Find where the given text appears and provide that cell's center as [x, y] coordinate. 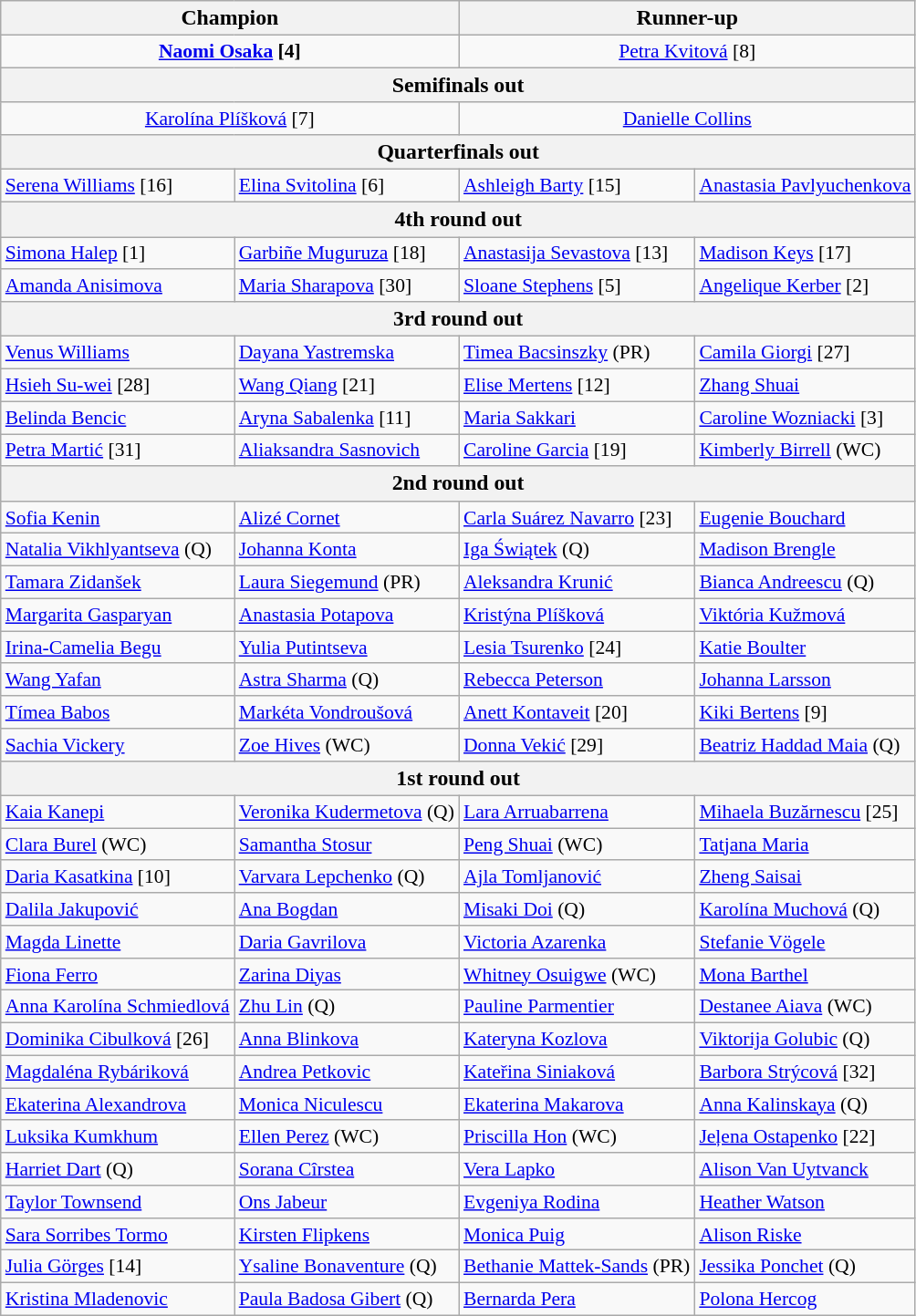
Kiki Bertens [9] [805, 712]
Jessika Ponchet (Q) [805, 1267]
Kirsten Flipkens [347, 1235]
Rebecca Peterson [577, 680]
Vera Lapko [577, 1169]
Mihaela Buzărnescu [25] [805, 813]
Anastasia Potapova [347, 615]
Madison Keys [17] [805, 254]
Victoria Azarenka [577, 942]
Zoe Hives (WC) [347, 745]
Runner-up [687, 18]
Yulia Putintseva [347, 648]
Ellen Perez (WC) [347, 1137]
Ekaterina Makarova [577, 1104]
Dominika Cibulková [26] [118, 1040]
Aleksandra Krunić [577, 583]
Iga Świątek (Q) [577, 550]
Angelique Kerber [2] [805, 286]
Kateryna Kozlova [577, 1040]
Sara Sorribes Tormo [118, 1235]
4th round out [458, 220]
Daria Kasatkina [10] [118, 877]
Ana Bogdan [347, 909]
Karolína Muchová (Q) [805, 909]
Veronika Kudermetova (Q) [347, 813]
Misaki Doi (Q) [577, 909]
Maria Sakkari [577, 418]
Natalia Vikhlyantseva (Q) [118, 550]
Paula Badosa Gibert (Q) [347, 1300]
Polona Hercog [805, 1300]
Kimberly Birrell (WC) [805, 451]
1st round out [458, 779]
Alison Van Uytvanck [805, 1169]
Elise Mertens [12] [577, 386]
Anastasia Pavlyuchenkova [805, 186]
Serena Williams [16] [118, 186]
Kateřina Siniaková [577, 1072]
Sloane Stephens [5] [577, 286]
Anastasija Sevastova [13] [577, 254]
Markéta Vondroušová [347, 712]
Ajla Tomljanović [577, 877]
Julia Görges [14] [118, 1267]
Priscilla Hon (WC) [577, 1137]
Beatriz Haddad Maia (Q) [805, 745]
Monica Niculescu [347, 1104]
Viktorija Golubic (Q) [805, 1040]
Zhu Lin (Q) [347, 1007]
Daria Gavrilova [347, 942]
Margarita Gasparyan [118, 615]
Bethanie Mattek-Sands (PR) [577, 1267]
Destanee Aiava (WC) [805, 1007]
Magdaléna Rybáriková [118, 1072]
Tatjana Maria [805, 845]
Quarterfinals out [458, 152]
Tamara Zidanšek [118, 583]
Camila Giorgi [27] [805, 353]
Kristýna Plíšková [577, 615]
Zheng Saisai [805, 877]
Clara Burel (WC) [118, 845]
Whitney Osuigwe (WC) [577, 975]
Peng Shuai (WC) [577, 845]
Hsieh Su-wei [28] [118, 386]
Venus Williams [118, 353]
Ons Jabeur [347, 1202]
Belinda Bencic [118, 418]
Wang Yafan [118, 680]
Varvara Lepchenko (Q) [347, 877]
Timea Bacsinszky (PR) [577, 353]
Madison Brengle [805, 550]
Danielle Collins [687, 119]
Monica Puig [577, 1235]
Zarina Diyas [347, 975]
Astra Sharma (Q) [347, 680]
Heather Watson [805, 1202]
Andrea Petkovic [347, 1072]
Taylor Townsend [118, 1202]
Sofia Kenin [118, 518]
Samantha Stosur [347, 845]
Sorana Cîrstea [347, 1169]
Dayana Yastremska [347, 353]
Champion [230, 18]
Johanna Larsson [805, 680]
Bernarda Pera [577, 1300]
Alizé Cornet [347, 518]
Zhang Shuai [805, 386]
Ekaterina Alexandrova [118, 1104]
Donna Vekić [29] [577, 745]
Anett Kontaveit [20] [577, 712]
Simona Halep [1] [118, 254]
Johanna Konta [347, 550]
Bianca Andreescu (Q) [805, 583]
Pauline Parmentier [577, 1007]
Lesia Tsurenko [24] [577, 648]
Aryna Sabalenka [11] [347, 418]
Alison Riske [805, 1235]
Luksika Kumkhum [118, 1137]
Anna Blinkova [347, 1040]
3rd round out [458, 319]
Anna Kalinskaya (Q) [805, 1104]
Barbora Strýcová [32] [805, 1072]
Karolína Plíšková [7] [230, 119]
Dalila Jakupović [118, 909]
Elina Svitolina [6] [347, 186]
Wang Qiang [21] [347, 386]
Naomi Osaka [4] [230, 52]
Kristina Mladenovic [118, 1300]
Amanda Anisimova [118, 286]
Viktória Kužmová [805, 615]
Mona Barthel [805, 975]
Aliaksandra Sasnovich [347, 451]
Katie Boulter [805, 648]
Tímea Babos [118, 712]
Caroline Wozniacki [3] [805, 418]
2nd round out [458, 484]
Jeļena Ostapenko [22] [805, 1137]
Stefanie Vögele [805, 942]
Petra Kvitová [8] [687, 52]
Eugenie Bouchard [805, 518]
Kaia Kanepi [118, 813]
Semifinals out [458, 86]
Laura Siegemund (PR) [347, 583]
Ysaline Bonaventure (Q) [347, 1267]
Carla Suárez Navarro [23] [577, 518]
Lara Arruabarrena [577, 813]
Caroline Garcia [19] [577, 451]
Garbiñe Muguruza [18] [347, 254]
Evgeniya Rodina [577, 1202]
Maria Sharapova [30] [347, 286]
Irina-Camelia Begu [118, 648]
Magda Linette [118, 942]
Harriet Dart (Q) [118, 1169]
Fiona Ferro [118, 975]
Ashleigh Barty [15] [577, 186]
Sachia Vickery [118, 745]
Petra Martić [31] [118, 451]
Anna Karolína Schmiedlová [118, 1007]
